Detect which cell encompasses the target text, then output its [X, Y] center coordinate. 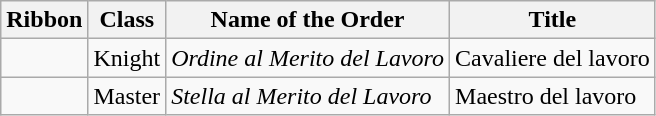
Name of the Order [308, 20]
Ribbon [44, 20]
Ordine al Merito del Lavoro [308, 58]
Maestro del lavoro [553, 96]
Knight [127, 58]
Master [127, 96]
Stella al Merito del Lavoro [308, 96]
Class [127, 20]
Cavaliere del lavoro [553, 58]
Title [553, 20]
